Detect which cell encompasses the target text, then output its (X, Y) center coordinate. 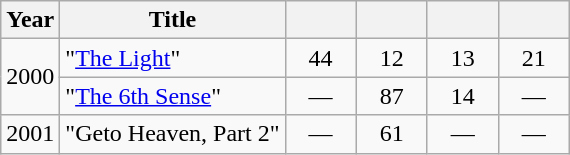
"Geto Heaven, Part 2" (172, 134)
44 (320, 58)
21 (534, 58)
2001 (30, 134)
14 (462, 96)
"The Light" (172, 58)
12 (392, 58)
Title (172, 20)
87 (392, 96)
Year (30, 20)
61 (392, 134)
13 (462, 58)
"The 6th Sense" (172, 96)
2000 (30, 77)
